Detect which cell encompasses the target text, then output its [X, Y] center coordinate. 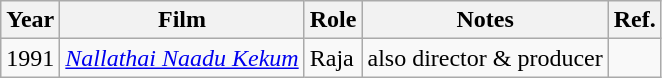
Ref. [634, 20]
Year [30, 20]
Notes [485, 20]
Role [333, 20]
Nallathai Naadu Kekum [182, 58]
1991 [30, 58]
Film [182, 20]
Raja [333, 58]
also director & producer [485, 58]
